Provide the (X, Y) coordinate of the cell's center where the given text is located.  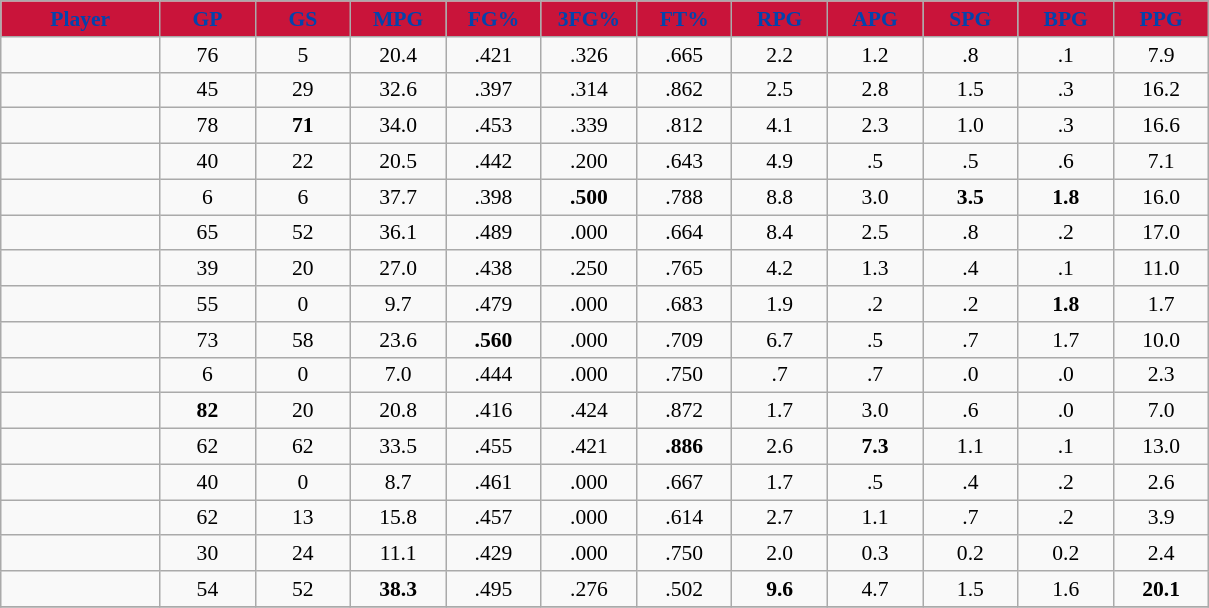
FT% (684, 19)
.495 (494, 589)
73 (208, 340)
.444 (494, 375)
29 (302, 90)
8.8 (780, 197)
7.3 (874, 447)
4.2 (780, 269)
2.8 (874, 90)
2.0 (780, 554)
.862 (684, 90)
GS (302, 19)
4.7 (874, 589)
1.3 (874, 269)
.429 (494, 554)
.397 (494, 90)
11.1 (398, 554)
.442 (494, 162)
9.7 (398, 304)
.683 (684, 304)
1.6 (1066, 589)
65 (208, 233)
APG (874, 19)
10.0 (1161, 340)
.886 (684, 447)
16.2 (1161, 90)
7.1 (1161, 162)
.502 (684, 589)
.314 (588, 90)
54 (208, 589)
24 (302, 554)
.709 (684, 340)
.326 (588, 55)
45 (208, 90)
.438 (494, 269)
0.3 (874, 554)
.500 (588, 197)
2.2 (780, 55)
.872 (684, 411)
.812 (684, 126)
.416 (494, 411)
.479 (494, 304)
9.6 (780, 589)
1.9 (780, 304)
37.7 (398, 197)
71 (302, 126)
13 (302, 518)
15.8 (398, 518)
27.0 (398, 269)
.398 (494, 197)
7.9 (1161, 55)
GP (208, 19)
36.1 (398, 233)
20.8 (398, 411)
3FG% (588, 19)
3.5 (970, 197)
.665 (684, 55)
PPG (1161, 19)
.461 (494, 482)
30 (208, 554)
4.1 (780, 126)
20.4 (398, 55)
55 (208, 304)
FG% (494, 19)
.489 (494, 233)
33.5 (398, 447)
.614 (684, 518)
Player (80, 19)
32.6 (398, 90)
.339 (588, 126)
2.4 (1161, 554)
6.7 (780, 340)
1.0 (970, 126)
11.0 (1161, 269)
8.7 (398, 482)
23.6 (398, 340)
5 (302, 55)
76 (208, 55)
4.9 (780, 162)
BPG (1066, 19)
20.5 (398, 162)
.457 (494, 518)
17.0 (1161, 233)
.424 (588, 411)
.276 (588, 589)
.560 (494, 340)
.664 (684, 233)
82 (208, 411)
22 (302, 162)
34.0 (398, 126)
3.9 (1161, 518)
13.0 (1161, 447)
.455 (494, 447)
SPG (970, 19)
.200 (588, 162)
1.2 (874, 55)
.453 (494, 126)
58 (302, 340)
MPG (398, 19)
2.7 (780, 518)
.788 (684, 197)
78 (208, 126)
RPG (780, 19)
39 (208, 269)
8.4 (780, 233)
.250 (588, 269)
.643 (684, 162)
16.6 (1161, 126)
.765 (684, 269)
16.0 (1161, 197)
20.1 (1161, 589)
38.3 (398, 589)
.667 (684, 482)
